Capture the cell that displays the provided text and extract its [x, y] central coordinate. 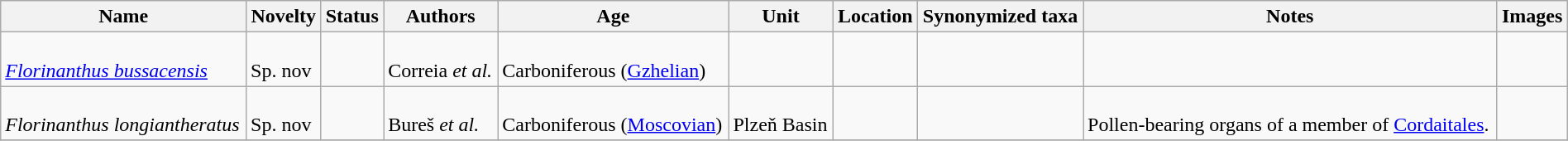
Novelty [284, 17]
Images [1532, 17]
Plzeň Basin [781, 113]
Bureš et al. [441, 113]
Florinanthus bussacensis [124, 60]
Name [124, 17]
Carboniferous (Gzhelian) [614, 60]
Synonymized taxa [1001, 17]
Correia et al. [441, 60]
Status [352, 17]
Pollen-bearing organs of a member of Cordaitales. [1290, 113]
Florinanthus longiantheratus [124, 113]
Authors [441, 17]
Age [614, 17]
Notes [1290, 17]
Location [875, 17]
Carboniferous (Moscovian) [614, 113]
Unit [781, 17]
